Return the [x, y] coordinate for the center point of the cell that contains the specified text.  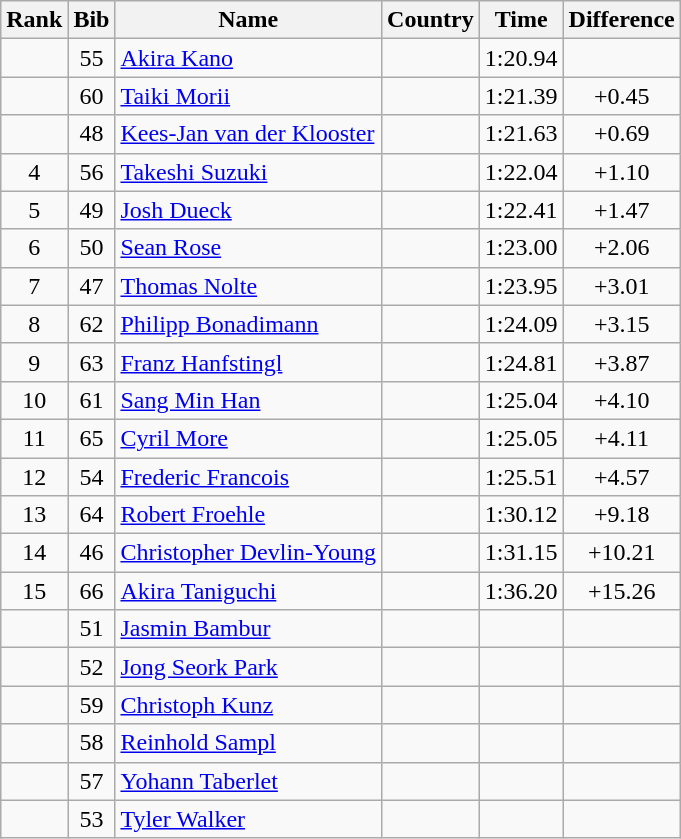
+15.26 [622, 591]
Tyler Walker [248, 819]
48 [92, 134]
9 [34, 362]
Sean Rose [248, 248]
Josh Dueck [248, 210]
65 [92, 438]
8 [34, 324]
52 [92, 667]
Reinhold Sampl [248, 743]
+1.10 [622, 172]
Christopher Devlin-Young [248, 553]
57 [92, 781]
1:22.04 [521, 172]
Kees-Jan van der Klooster [248, 134]
+3.87 [622, 362]
1:25.51 [521, 477]
1:23.95 [521, 286]
+4.10 [622, 400]
10 [34, 400]
Akira Kano [248, 58]
Name [248, 20]
59 [92, 705]
Philipp Bonadimann [248, 324]
58 [92, 743]
46 [92, 553]
Robert Froehle [248, 515]
Bib [92, 20]
5 [34, 210]
+0.45 [622, 96]
13 [34, 515]
63 [92, 362]
1:21.39 [521, 96]
51 [92, 629]
1:23.00 [521, 248]
53 [92, 819]
1:24.81 [521, 362]
Jasmin Bambur [248, 629]
Frederic Francois [248, 477]
Franz Hanfstingl [248, 362]
7 [34, 286]
49 [92, 210]
62 [92, 324]
Jong Seork Park [248, 667]
6 [34, 248]
Christoph Kunz [248, 705]
+4.11 [622, 438]
Thomas Nolte [248, 286]
+3.01 [622, 286]
Rank [34, 20]
1:31.15 [521, 553]
1:22.41 [521, 210]
+2.06 [622, 248]
64 [92, 515]
1:25.05 [521, 438]
54 [92, 477]
1:25.04 [521, 400]
Akira Taniguchi [248, 591]
47 [92, 286]
Cyril More [248, 438]
4 [34, 172]
+0.69 [622, 134]
+10.21 [622, 553]
14 [34, 553]
12 [34, 477]
Yohann Taberlet [248, 781]
Sang Min Han [248, 400]
Country [431, 20]
1:36.20 [521, 591]
1:20.94 [521, 58]
15 [34, 591]
+3.15 [622, 324]
+9.18 [622, 515]
Taiki Morii [248, 96]
Takeshi Suzuki [248, 172]
1:30.12 [521, 515]
+1.47 [622, 210]
Time [521, 20]
1:21.63 [521, 134]
61 [92, 400]
66 [92, 591]
11 [34, 438]
55 [92, 58]
50 [92, 248]
1:24.09 [521, 324]
+4.57 [622, 477]
60 [92, 96]
56 [92, 172]
Difference [622, 20]
